Find where the given text appears and provide that cell's center as [X, Y] coordinate. 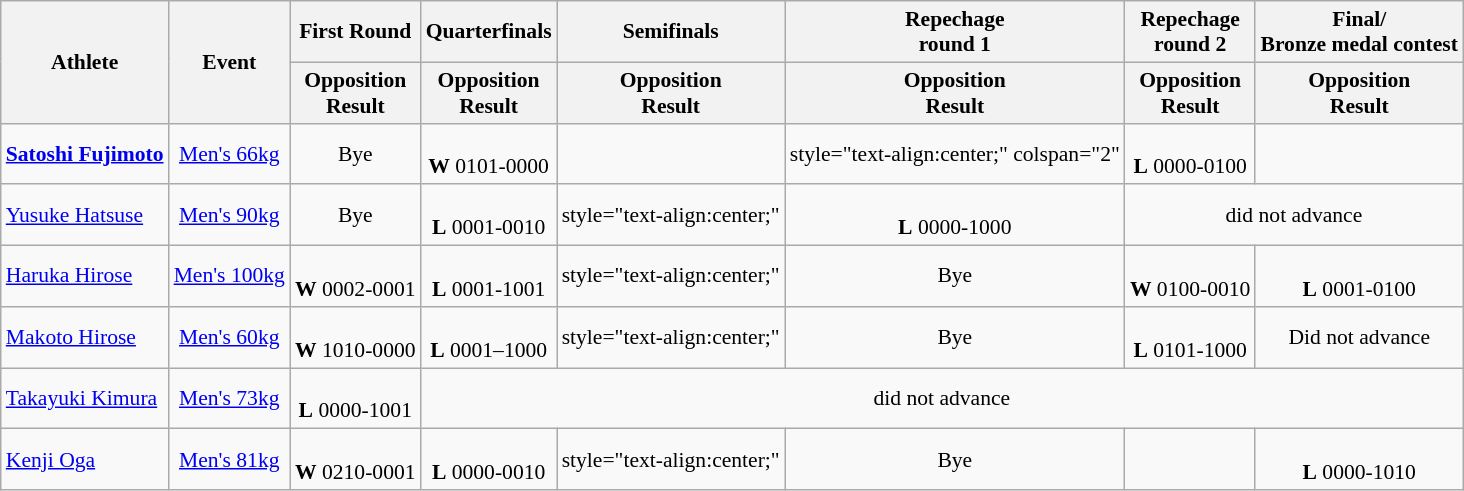
W 0100-0010 [1190, 276]
Repechage round 2 [1190, 32]
Haruka Hirose [85, 276]
Men's 81kg [230, 460]
W 1010-0000 [356, 338]
L 0001-1001 [489, 276]
Men's 100kg [230, 276]
Men's 66kg [230, 154]
Event [230, 62]
L 0001–1000 [489, 338]
First Round [356, 32]
Men's 90kg [230, 216]
L 0000-1000 [955, 216]
L 0000-0010 [489, 460]
L 0000-1010 [1359, 460]
W 0210-0001 [356, 460]
Takayuki Kimura [85, 398]
Semifinals [671, 32]
W 0002-0001 [356, 276]
L 0001-0010 [489, 216]
Repechage round 1 [955, 32]
Yusuke Hatsuse [85, 216]
Men's 60kg [230, 338]
L 0000-1001 [356, 398]
Satoshi Fujimoto [85, 154]
W 0101-0000 [489, 154]
Athlete [85, 62]
style="text-align:center;" colspan="2" [955, 154]
Final/Bronze medal contest [1359, 32]
L 0000-0100 [1190, 154]
L 0101-1000 [1190, 338]
Did not advance [1359, 338]
L 0001-0100 [1359, 276]
Quarterfinals [489, 32]
Kenji Oga [85, 460]
Makoto Hirose [85, 338]
Men's 73kg [230, 398]
